From the cell containing the given text, extract its center point as [X, Y] coordinate. 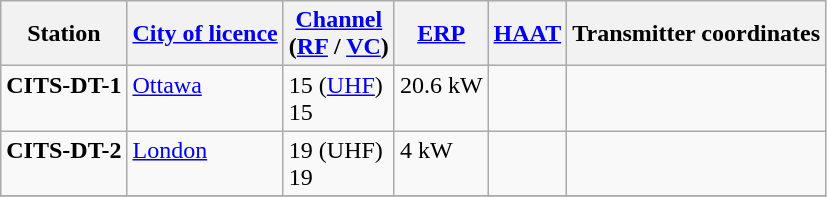
CITS-DT-1 [64, 98]
15 (UHF)15 [338, 98]
20.6 kW [441, 98]
Ottawa [205, 98]
City of licence [205, 34]
ERP [441, 34]
19 (UHF)19 [338, 164]
Transmitter coordinates [696, 34]
Channel(RF / VC) [338, 34]
London [205, 164]
4 kW [441, 164]
HAAT [528, 34]
CITS-DT-2 [64, 164]
Station [64, 34]
